From the cell containing the given text, extract its center point as (x, y) coordinate. 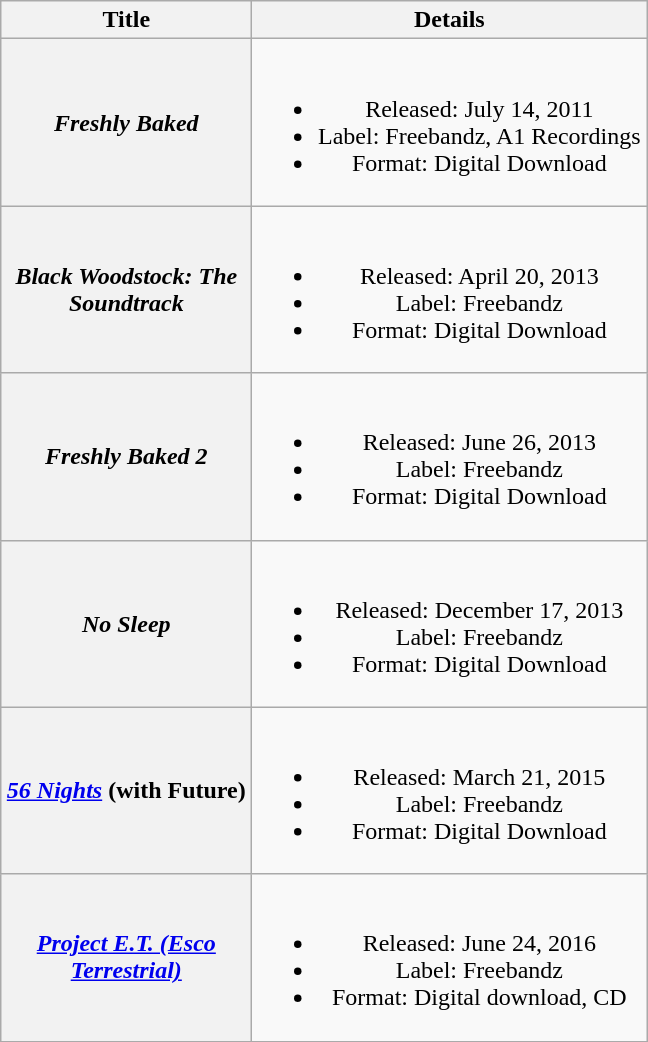
No Sleep (126, 624)
Released: December 17, 2013Label: FreebandzFormat: Digital Download (450, 624)
Freshly Baked (126, 122)
Released: June 26, 2013Label: FreebandzFormat: Digital Download (450, 456)
Released: April 20, 2013Label: FreebandzFormat: Digital Download (450, 290)
Released: July 14, 2011Label: Freebandz, A1 RecordingsFormat: Digital Download (450, 122)
Released: March 21, 2015Label: FreebandzFormat: Digital Download (450, 790)
56 Nights (with Future) (126, 790)
Freshly Baked 2 (126, 456)
Black Woodstock: The Soundtrack (126, 290)
Released: June 24, 2016Label: FreebandzFormat: Digital download, CD (450, 958)
Details (450, 20)
Title (126, 20)
Project E.T. (Esco Terrestrial) (126, 958)
